Pinpoint the cell where the given text exists, returning its [X, Y] midpoint coordinate. 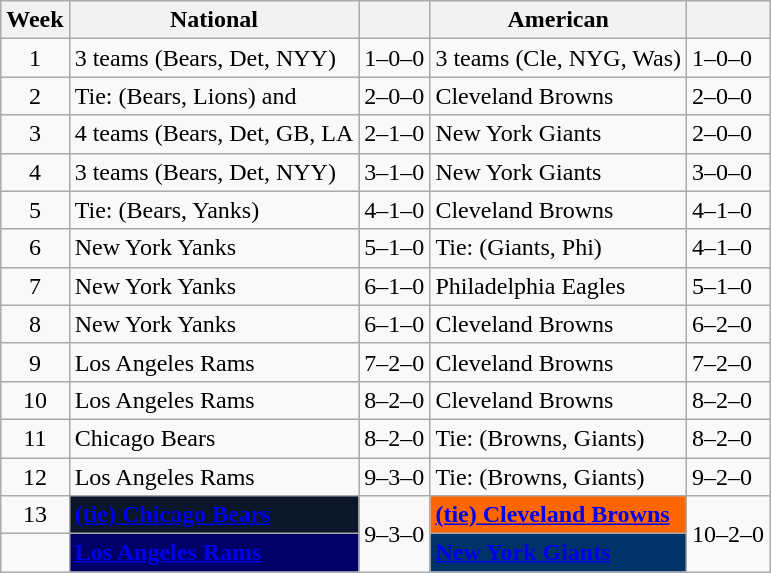
6–2–0 [728, 324]
10–2–0 [728, 534]
Tie: (Bears, Yanks) [214, 210]
Chicago Bears [214, 438]
11 [35, 438]
Tie: (Giants, Phi) [558, 248]
3–0–0 [728, 172]
2 [35, 96]
Philadelphia Eagles [558, 286]
3 teams (Cle, NYG, Was) [558, 58]
10 [35, 400]
12 [35, 477]
3–1–0 [394, 172]
3 [35, 134]
9 [35, 362]
4 [35, 172]
4 teams (Bears, Det, GB, LA [214, 134]
(tie) Cleveland Browns [558, 515]
Week [35, 20]
National [214, 20]
9–2–0 [728, 477]
American [558, 20]
Tie: (Bears, Lions) and [214, 96]
5 [35, 210]
1 [35, 58]
(tie) Chicago Bears [214, 515]
8 [35, 324]
13 [35, 515]
6 [35, 248]
2–1–0 [394, 134]
7 [35, 286]
